From the cell containing the given text, extract its center point as (X, Y) coordinate. 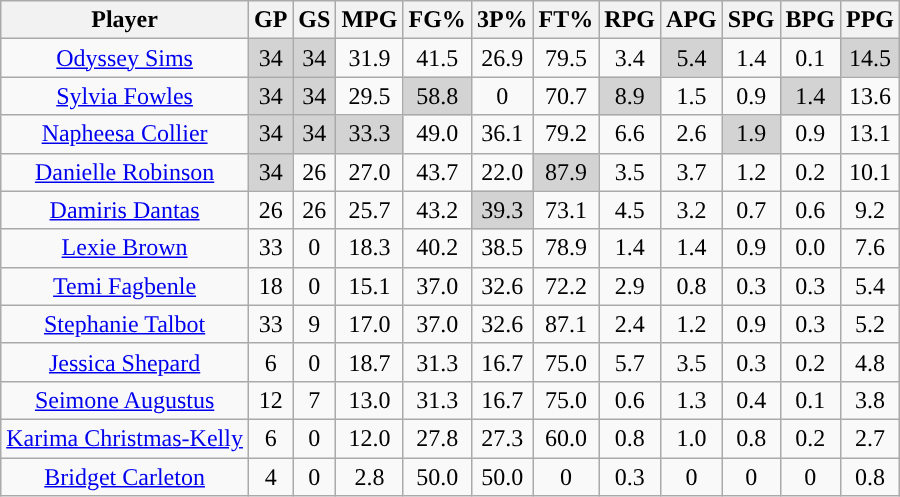
1.5 (692, 96)
Lexie Brown (125, 248)
87.1 (566, 324)
78.9 (566, 248)
PPG (870, 20)
8.9 (630, 96)
3.7 (692, 172)
3.4 (630, 58)
1.0 (692, 438)
60.0 (566, 438)
31.9 (370, 58)
Damiris Dantas (125, 210)
40.2 (437, 248)
Seimone Augustus (125, 400)
2.7 (870, 438)
7.6 (870, 248)
27.3 (502, 438)
12.0 (370, 438)
9.2 (870, 210)
18 (270, 286)
Danielle Robinson (125, 172)
87.9 (566, 172)
0.0 (810, 248)
27.0 (370, 172)
MPG (370, 20)
38.5 (502, 248)
APG (692, 20)
9 (314, 324)
2.8 (370, 477)
Bridget Carleton (125, 477)
79.2 (566, 134)
73.1 (566, 210)
RPG (630, 20)
Stephanie Talbot (125, 324)
2.4 (630, 324)
GP (270, 20)
43.7 (437, 172)
72.2 (566, 286)
10.1 (870, 172)
15.1 (370, 286)
Karima Christmas-Kelly (125, 438)
13.1 (870, 134)
17.0 (370, 324)
18.7 (370, 362)
1.9 (751, 134)
22.0 (502, 172)
58.8 (437, 96)
36.1 (502, 134)
79.5 (566, 58)
Odyssey Sims (125, 58)
29.5 (370, 96)
0.7 (751, 210)
18.3 (370, 248)
1.3 (692, 400)
2.6 (692, 134)
Player (125, 20)
Temi Fagbenle (125, 286)
43.2 (437, 210)
33.3 (370, 134)
41.5 (437, 58)
14.5 (870, 58)
13.6 (870, 96)
FG% (437, 20)
5.7 (630, 362)
Napheesa Collier (125, 134)
26.9 (502, 58)
25.7 (370, 210)
7 (314, 400)
3.8 (870, 400)
39.3 (502, 210)
3P% (502, 20)
4.8 (870, 362)
12 (270, 400)
27.8 (437, 438)
49.0 (437, 134)
4.5 (630, 210)
13.0 (370, 400)
6.6 (630, 134)
5.2 (870, 324)
BPG (810, 20)
SPG (751, 20)
Jessica Shepard (125, 362)
0.4 (751, 400)
FT% (566, 20)
2.9 (630, 286)
70.7 (566, 96)
Sylvia Fowles (125, 96)
3.2 (692, 210)
GS (314, 20)
4 (270, 477)
